Provide the [X, Y] coordinate of the cell's center where the given text is located.  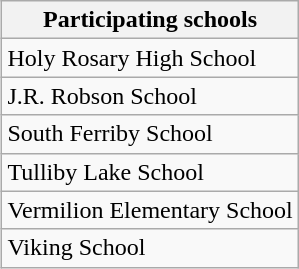
Participating schools [150, 20]
Tulliby Lake School [150, 172]
Holy Rosary High School [150, 58]
Vermilion Elementary School [150, 210]
Viking School [150, 248]
South Ferriby School [150, 134]
J.R. Robson School [150, 96]
